Output the (x, y) coordinate of the center of the cell containing the given text.  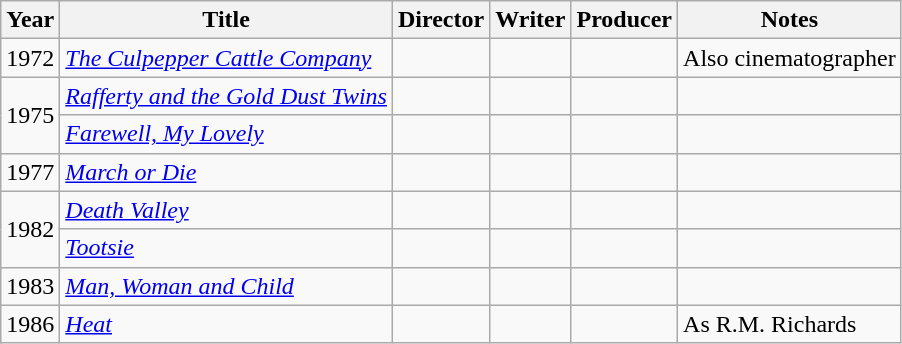
Writer (530, 20)
Also cinematographer (790, 58)
1983 (30, 286)
Rafferty and the Gold Dust Twins (226, 96)
Producer (624, 20)
1972 (30, 58)
1975 (30, 115)
Notes (790, 20)
1982 (30, 229)
Death Valley (226, 210)
Title (226, 20)
Man, Woman and Child (226, 286)
Year (30, 20)
1977 (30, 172)
Tootsie (226, 248)
1986 (30, 324)
Director (440, 20)
As R.M. Richards (790, 324)
March or Die (226, 172)
The Culpepper Cattle Company (226, 58)
Farewell, My Lovely (226, 134)
Heat (226, 324)
